Detect which cell encompasses the target text, then output its [x, y] center coordinate. 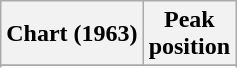
Peakposition [189, 34]
Chart (1963) [72, 34]
